Determine the (X, Y) coordinate at the center of the cell enclosing the given text.  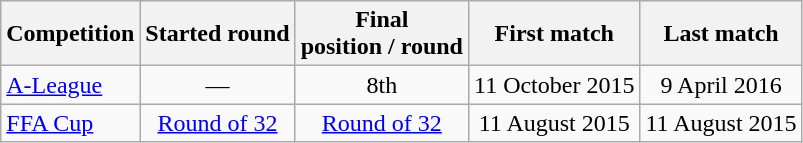
— (218, 85)
A-League (70, 85)
Started round (218, 34)
Competition (70, 34)
Last match (721, 34)
FFA Cup (70, 123)
Final position / round (382, 34)
First match (554, 34)
9 April 2016 (721, 85)
8th (382, 85)
11 October 2015 (554, 85)
